Output the [x, y] coordinate of the center of the cell containing the given text.  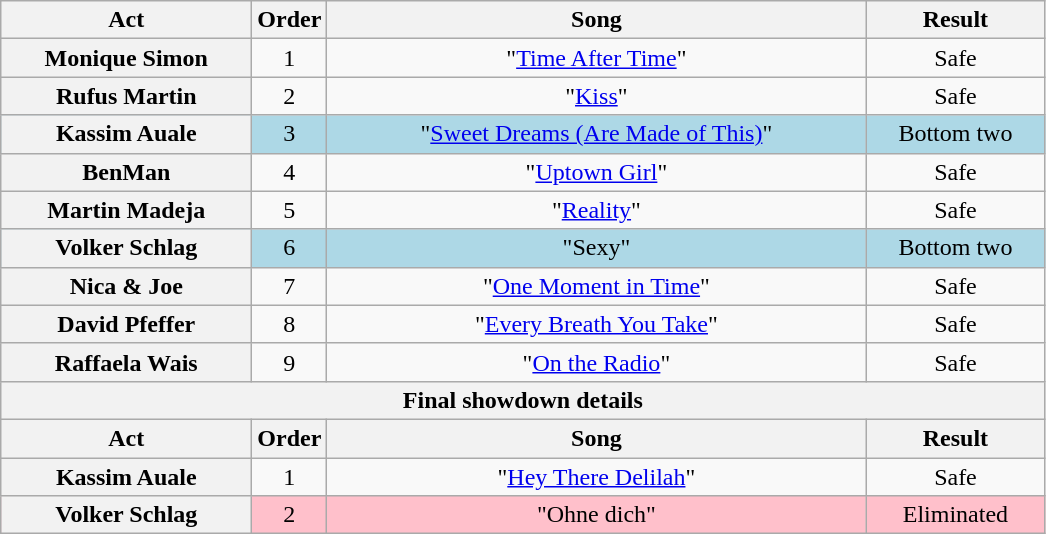
"One Moment in Time" [596, 286]
"Time After Time" [596, 58]
Nica & Joe [126, 286]
"Reality" [596, 210]
"On the Radio" [596, 362]
"Sexy" [596, 248]
Monique Simon [126, 58]
4 [290, 172]
BenMan [126, 172]
"Sweet Dreams (Are Made of This)" [596, 134]
"Ohne dich" [596, 515]
Rufus Martin [126, 96]
Raffaela Wais [126, 362]
5 [290, 210]
Martin Madeja [126, 210]
Final showdown details [523, 400]
7 [290, 286]
3 [290, 134]
"Every Breath You Take" [596, 324]
6 [290, 248]
8 [290, 324]
"Kiss" [596, 96]
David Pfeffer [126, 324]
Eliminated [956, 515]
"Hey There Delilah" [596, 477]
"Uptown Girl" [596, 172]
9 [290, 362]
